Provide the (X, Y) coordinate of the cell's center where the given text is located.  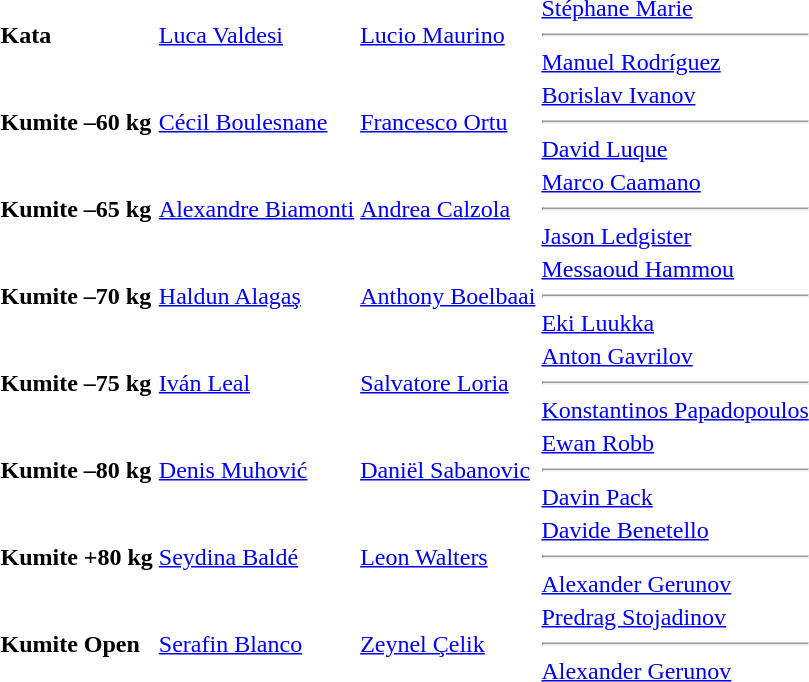
Francesco Ortu (448, 122)
Cécil Boulesnane (256, 122)
Salvatore Loria (448, 383)
Haldun Alagaş (256, 296)
Iván Leal (256, 383)
Leon Walters (448, 557)
Alexandre Biamonti (256, 209)
Daniël Sabanovic (448, 470)
Anthony Boelbaai (448, 296)
Andrea Calzola (448, 209)
Seydina Baldé (256, 557)
Denis Muhović (256, 470)
